Return the [X, Y] coordinate for the center point of the cell that contains the specified text.  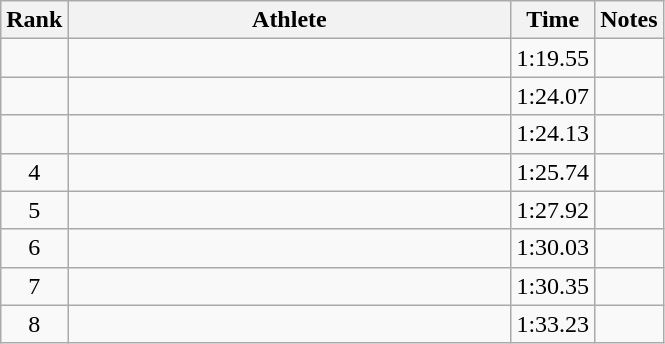
4 [34, 172]
Athlete [290, 20]
1:19.55 [553, 58]
6 [34, 248]
1:33.23 [553, 324]
1:24.07 [553, 96]
1:30.03 [553, 248]
1:24.13 [553, 134]
1:30.35 [553, 286]
Notes [629, 20]
Time [553, 20]
1:27.92 [553, 210]
Rank [34, 20]
1:25.74 [553, 172]
8 [34, 324]
5 [34, 210]
7 [34, 286]
